Capture the cell that displays the provided text and extract its (X, Y) central coordinate. 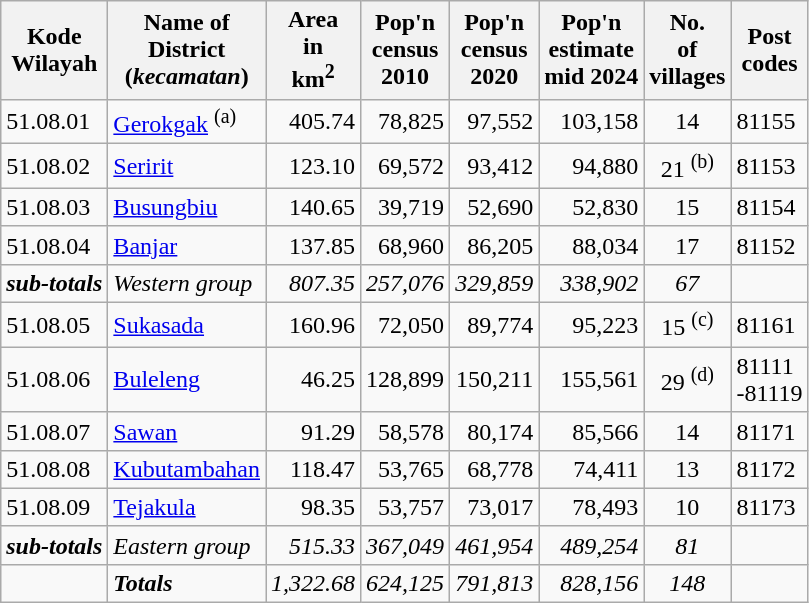
148 (688, 583)
51.08.06 (54, 380)
51.08.01 (54, 122)
Banjar (187, 245)
828,156 (592, 583)
Postcodes (770, 50)
103,158 (592, 122)
51.08.02 (54, 166)
85,566 (592, 431)
Gerokgak (a) (187, 122)
21 (b) (688, 166)
Totals (187, 583)
No.ofvillages (688, 50)
69,572 (406, 166)
73,017 (494, 507)
15 (688, 207)
88,034 (592, 245)
81111-81119 (770, 380)
13 (688, 469)
791,813 (494, 583)
81153 (770, 166)
39,719 (406, 207)
78,493 (592, 507)
46.25 (314, 380)
Eastern group (187, 545)
Sukasada (187, 326)
51.08.04 (54, 245)
51.08.07 (54, 431)
160.96 (314, 326)
94,880 (592, 166)
68,778 (494, 469)
81 (688, 545)
81161 (770, 326)
807.35 (314, 284)
137.85 (314, 245)
78,825 (406, 122)
52,830 (592, 207)
51.08.03 (54, 207)
624,125 (406, 583)
515.33 (314, 545)
91.29 (314, 431)
17 (688, 245)
81155 (770, 122)
Seririt (187, 166)
461,954 (494, 545)
81171 (770, 431)
Pop'ncensus2010 (406, 50)
81152 (770, 245)
329,859 (494, 284)
Name ofDistrict(kecamatan) (187, 50)
405.74 (314, 122)
67 (688, 284)
128,899 (406, 380)
15 (c) (688, 326)
29 (d) (688, 380)
81154 (770, 207)
123.10 (314, 166)
Tejakula (187, 507)
10 (688, 507)
Western group (187, 284)
53,757 (406, 507)
Area in km2 (314, 50)
81172 (770, 469)
51.08.08 (54, 469)
1,322.68 (314, 583)
97,552 (494, 122)
51.08.05 (54, 326)
95,223 (592, 326)
98.35 (314, 507)
86,205 (494, 245)
68,960 (406, 245)
338,902 (592, 284)
140.65 (314, 207)
Pop'ncensus2020 (494, 50)
93,412 (494, 166)
80,174 (494, 431)
155,561 (592, 380)
Buleleng (187, 380)
257,076 (406, 284)
Kubutambahan (187, 469)
Sawan (187, 431)
74,411 (592, 469)
89,774 (494, 326)
51.08.09 (54, 507)
Pop'nestimatemid 2024 (592, 50)
489,254 (592, 545)
81173 (770, 507)
Kode Wilayah (54, 50)
58,578 (406, 431)
52,690 (494, 207)
367,049 (406, 545)
118.47 (314, 469)
150,211 (494, 380)
72,050 (406, 326)
Busungbiu (187, 207)
53,765 (406, 469)
